Return [X, Y] of the center of cell containing provided text 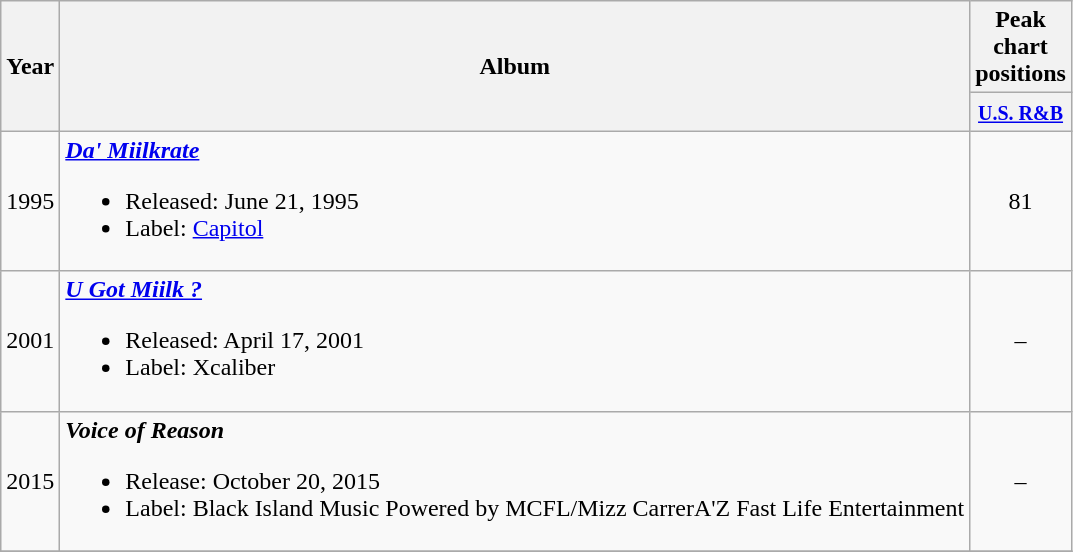
2015 [30, 481]
Peak chart positions [1021, 47]
1995 [30, 201]
U.S. R&B [1021, 112]
Album [515, 66]
Year [30, 66]
Da' MiilkrateReleased: June 21, 1995Label: Capitol [515, 201]
81 [1021, 201]
U Got Miilk ?Released: April 17, 2001Label: Xcaliber [515, 341]
2001 [30, 341]
Voice of ReasonRelease: October 20, 2015Label: Black Island Music Powered by MCFL/Mizz CarrerA'Z Fast Life Entertainment [515, 481]
